Capture the cell that displays the provided text and extract its [X, Y] central coordinate. 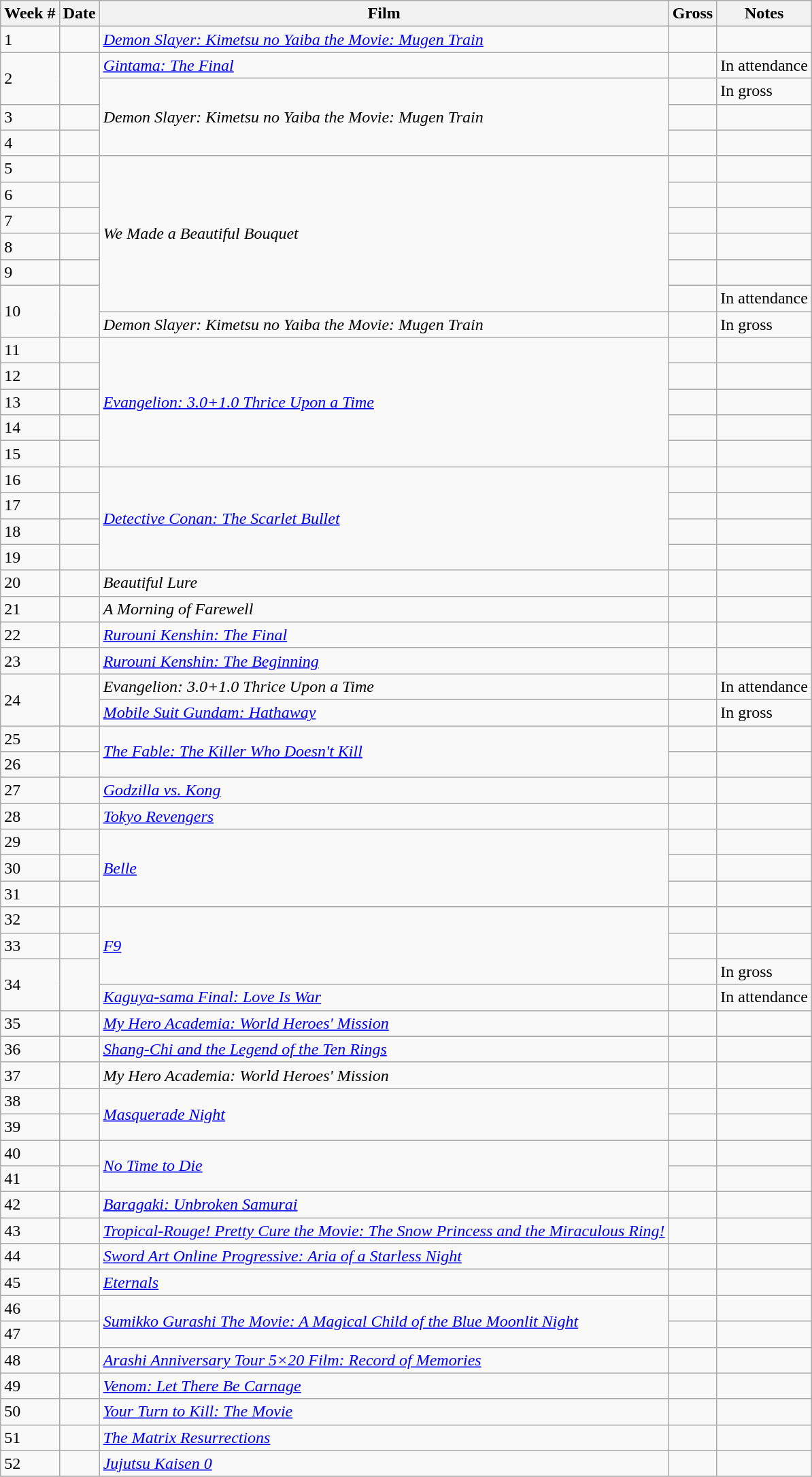
46 [30, 1308]
Gintama: The Final [384, 65]
13 [30, 402]
48 [30, 1360]
Belle [384, 868]
Arashi Anniversary Tour 5×20 Film: Record of Memories [384, 1360]
4 [30, 143]
20 [30, 583]
Notes [764, 14]
Shang-Chi and the Legend of the Ten Rings [384, 1049]
50 [30, 1412]
41 [30, 1179]
The Matrix Resurrections [384, 1438]
16 [30, 480]
32 [30, 920]
39 [30, 1127]
47 [30, 1334]
18 [30, 531]
F9 [384, 946]
17 [30, 505]
A Morning of Farewell [384, 609]
1 [30, 39]
10 [30, 311]
45 [30, 1282]
37 [30, 1075]
24 [30, 699]
29 [30, 842]
5 [30, 169]
19 [30, 557]
12 [30, 376]
We Made a Beautiful Bouquet [384, 233]
Your Turn to Kill: The Movie [384, 1412]
49 [30, 1386]
Week # [30, 14]
Date [79, 14]
25 [30, 738]
40 [30, 1153]
8 [30, 246]
28 [30, 816]
38 [30, 1101]
The Fable: The Killer Who Doesn't Kill [384, 751]
27 [30, 791]
21 [30, 609]
9 [30, 272]
7 [30, 220]
2 [30, 78]
26 [30, 765]
33 [30, 946]
Kaguya-sama Final: Love Is War [384, 997]
23 [30, 661]
Tokyo Revengers [384, 816]
42 [30, 1205]
Baragaki: Unbroken Samurai [384, 1205]
36 [30, 1049]
No Time to Die [384, 1166]
Beautiful Lure [384, 583]
34 [30, 984]
Masquerade Night [384, 1114]
Jujutsu Kaisen 0 [384, 1463]
Rurouni Kenshin: The Beginning [384, 661]
15 [30, 454]
Sumikko Gurashi The Movie: A Magical Child of the Blue Moonlit Night [384, 1321]
Detective Conan: The Scarlet Bullet [384, 518]
14 [30, 428]
35 [30, 1023]
31 [30, 894]
22 [30, 635]
Mobile Suit Gundam: Hathaway [384, 712]
Rurouni Kenshin: The Final [384, 635]
6 [30, 195]
30 [30, 868]
Tropical-Rouge! Pretty Cure the Movie: The Snow Princess and the Miraculous Ring! [384, 1231]
43 [30, 1231]
Gross [692, 14]
11 [30, 350]
Godzilla vs. Kong [384, 791]
Eternals [384, 1282]
Venom: Let There Be Carnage [384, 1386]
Sword Art Online Progressive: Aria of a Starless Night [384, 1257]
52 [30, 1463]
Film [384, 14]
51 [30, 1438]
3 [30, 117]
44 [30, 1257]
